Pinpoint the cell where the given text exists, returning its [x, y] midpoint coordinate. 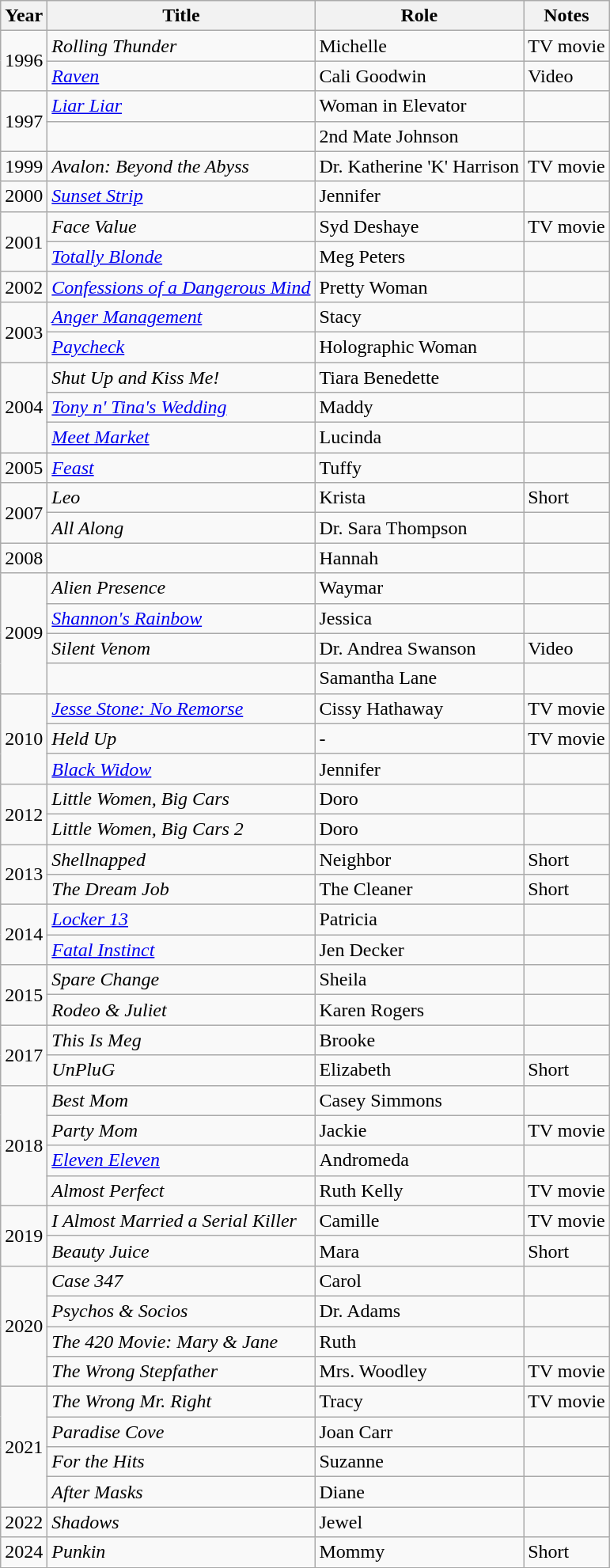
The Wrong Mr. Right [181, 1402]
Silent Venom [181, 648]
Notes [566, 16]
Suzanne [419, 1462]
Locker 13 [181, 920]
Shut Up and Kiss Me! [181, 378]
Michelle [419, 46]
Case 347 [181, 1281]
Rolling Thunder [181, 46]
1999 [24, 166]
Pretty Woman [419, 287]
Confessions of a Dangerous Mind [181, 287]
Mrs. Woodley [419, 1372]
The Wrong Stepfather [181, 1372]
Dr. Adams [419, 1311]
Mommy [419, 1552]
Jessica [419, 618]
Tuffy [419, 468]
2002 [24, 287]
Dr. Andrea Swanson [419, 648]
Spare Change [181, 980]
Jackie [419, 1130]
Sunset Strip [181, 196]
Mara [419, 1251]
Hannah [419, 558]
1997 [24, 121]
Ruth [419, 1342]
Carol [419, 1281]
Black Widow [181, 769]
Sheila [419, 980]
Casey Simmons [419, 1100]
Tiara Benedette [419, 378]
Party Mom [181, 1130]
2009 [24, 633]
For the Hits [181, 1462]
Dr. Katherine 'K' Harrison [419, 166]
2005 [24, 468]
Patricia [419, 920]
2003 [24, 332]
Cali Goodwin [419, 76]
Shadows [181, 1522]
Almost Perfect [181, 1190]
Stacy [419, 317]
Face Value [181, 226]
Meet Market [181, 438]
Cissy Hathaway [419, 708]
Paycheck [181, 347]
Little Women, Big Cars 2 [181, 829]
Role [419, 16]
Punkin [181, 1552]
The Dream Job [181, 890]
Totally Blonde [181, 256]
Holographic Woman [419, 347]
- [419, 738]
Joan Carr [419, 1432]
Brooke [419, 1040]
UnPluG [181, 1070]
2001 [24, 241]
Held Up [181, 738]
Anger Management [181, 317]
Camille [419, 1221]
2022 [24, 1522]
2010 [24, 738]
2014 [24, 935]
2000 [24, 196]
Alien Presence [181, 588]
Eleven Eleven [181, 1160]
Beauty Juice [181, 1251]
2019 [24, 1236]
Raven [181, 76]
2015 [24, 995]
I Almost Married a Serial Killer [181, 1221]
2007 [24, 513]
Liar Liar [181, 106]
Jen Decker [419, 950]
2017 [24, 1055]
2021 [24, 1447]
2004 [24, 408]
Tracy [419, 1402]
Psychos & Socios [181, 1311]
Samantha Lane [419, 678]
2008 [24, 558]
Woman in Elevator [419, 106]
Diane [419, 1492]
Waymar [419, 588]
Andromeda [419, 1160]
2013 [24, 874]
Jesse Stone: No Remorse [181, 708]
The Cleaner [419, 890]
Karen Rogers [419, 1010]
Feast [181, 468]
Leo [181, 498]
Ruth Kelly [419, 1190]
Elizabeth [419, 1070]
2012 [24, 814]
2018 [24, 1145]
1996 [24, 61]
Little Women, Big Cars [181, 799]
Title [181, 16]
Jewel [419, 1522]
Best Mom [181, 1100]
Shannon's Rainbow [181, 618]
This Is Meg [181, 1040]
Maddy [419, 408]
Tony n' Tina's Wedding [181, 408]
2nd Mate Johnson [419, 136]
2024 [24, 1552]
2020 [24, 1326]
Krista [419, 498]
Avalon: Beyond the Abyss [181, 166]
Syd Deshaye [419, 226]
Fatal Instinct [181, 950]
Lucinda [419, 438]
All Along [181, 528]
Shellnapped [181, 859]
The 420 Movie: Mary & Jane [181, 1342]
After Masks [181, 1492]
Rodeo & Juliet [181, 1010]
Year [24, 16]
Paradise Cove [181, 1432]
Dr. Sara Thompson [419, 528]
Meg Peters [419, 256]
Neighbor [419, 859]
